Extract the (x, y) coordinate from the center of the cell holding the provided text.  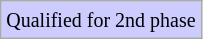
Qualified for 2nd phase (101, 20)
